Return [x, y] of the center of cell containing provided text 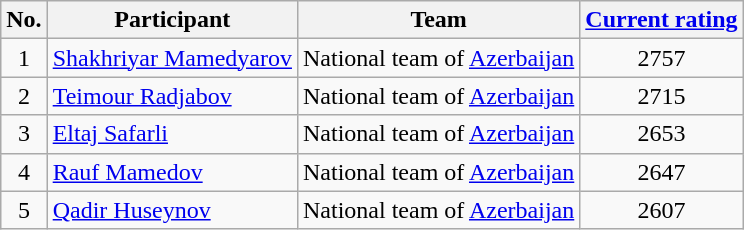
Team [438, 20]
2757 [662, 58]
Shakhriyar Mamedyarov [172, 58]
Eltaj Safarli [172, 134]
Rauf Mamedov [172, 172]
Participant [172, 20]
5 [24, 210]
1 [24, 58]
2 [24, 96]
2715 [662, 96]
Current rating [662, 20]
No. [24, 20]
Teimour Radjabov [172, 96]
4 [24, 172]
2607 [662, 210]
2647 [662, 172]
3 [24, 134]
Qadir Huseynov [172, 210]
2653 [662, 134]
